Locate the cell with the specified text and output its [x, y] center coordinate. 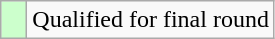
Qualified for final round [151, 20]
